Locate the cell with the specified text and output its [X, Y] center coordinate. 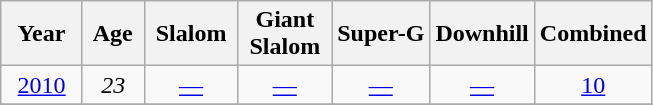
Age [113, 34]
Slalom [191, 34]
10 [593, 85]
Combined [593, 34]
Giant Slalom [285, 34]
Super-G [381, 34]
2010 [42, 85]
23 [113, 85]
Year [42, 34]
Downhill [482, 34]
